Find where the given text appears and provide that cell's center as [x, y] coordinate. 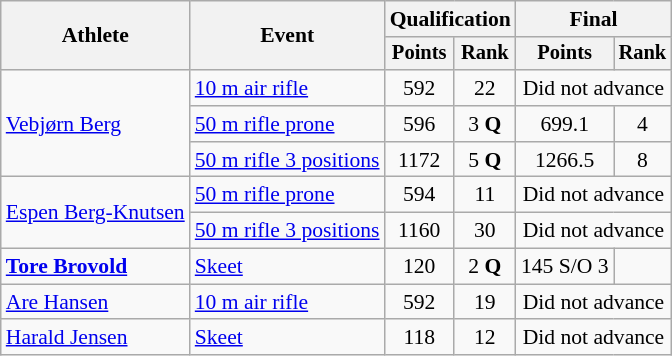
4 [643, 124]
145 S/O 3 [565, 267]
Are Hansen [96, 302]
3 Q [485, 124]
19 [485, 302]
1160 [420, 231]
Espen Berg-Knutsen [96, 212]
Event [288, 36]
1266.5 [565, 160]
30 [485, 231]
Qualification [450, 19]
12 [485, 338]
Harald Jensen [96, 338]
8 [643, 160]
594 [420, 195]
Final [594, 19]
1172 [420, 160]
596 [420, 124]
2 Q [485, 267]
Vebjørn Berg [96, 124]
11 [485, 195]
118 [420, 338]
699.1 [565, 124]
Athlete [96, 36]
5 Q [485, 160]
Tore Brovold [96, 267]
22 [485, 88]
120 [420, 267]
